Determine the [X, Y] coordinate at the center of the cell enclosing the given text.  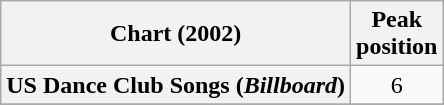
Chart (2002) [176, 34]
US Dance Club Songs (Billboard) [176, 85]
6 [397, 85]
Peakposition [397, 34]
